Return the [x, y] coordinate for the center point of the cell that contains the specified text.  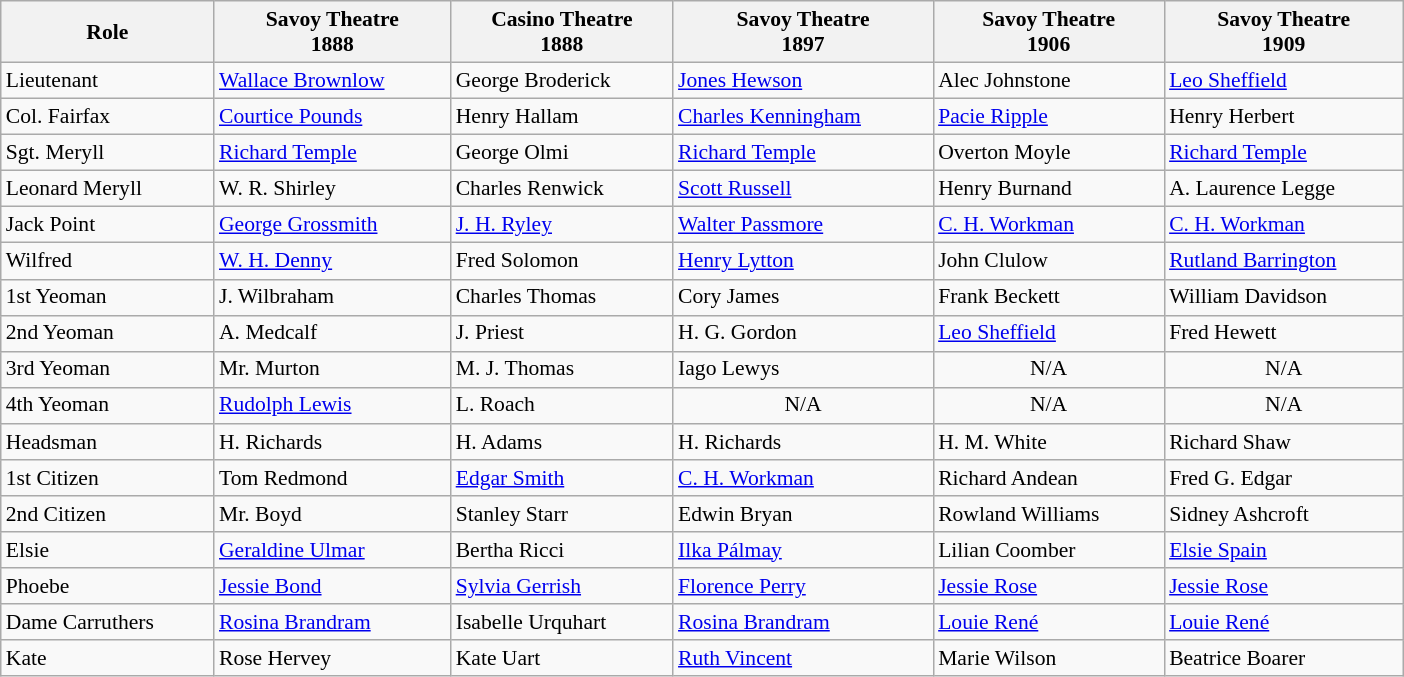
A. Medcalf [332, 333]
Fred G. Edgar [1284, 478]
Elsie Spain [1284, 550]
Richard Shaw [1284, 442]
Ilka Pálmay [803, 550]
Savoy Theatre1888 [332, 32]
H. M. White [1048, 442]
Charles Renwick [562, 189]
Headsman [108, 442]
Charles Thomas [562, 297]
Bertha Ricci [562, 550]
A. Laurence Legge [1284, 189]
2nd Citizen [108, 514]
Mr. Murton [332, 369]
Geraldine Ulmar [332, 550]
Alec Johnstone [1048, 81]
Edgar Smith [562, 478]
J. H. Ryley [562, 225]
Kate Uart [562, 658]
Fred Hewett [1284, 333]
Lieutenant [108, 81]
3rd Yeoman [108, 369]
2nd Yeoman [108, 333]
Kate [108, 658]
Rutland Barrington [1284, 261]
Jack Point [108, 225]
Courtice Pounds [332, 117]
W. H. Denny [332, 261]
W. R. Shirley [332, 189]
Iago Lewys [803, 369]
Jones Hewson [803, 81]
Richard Andean [1048, 478]
Mr. Boyd [332, 514]
Henry Hallam [562, 117]
George Broderick [562, 81]
Overton Moyle [1048, 153]
Henry Herbert [1284, 117]
J. Wilbraham [332, 297]
1st Yeoman [108, 297]
Dame Carruthers [108, 622]
Tom Redmond [332, 478]
H. Adams [562, 442]
Fred Solomon [562, 261]
Henry Burnand [1048, 189]
Col. Fairfax [108, 117]
Rowland Williams [1048, 514]
William Davidson [1284, 297]
Beatrice Boarer [1284, 658]
Ruth Vincent [803, 658]
Walter Passmore [803, 225]
Savoy Theatre1906 [1048, 32]
Sgt. Meryll [108, 153]
John Clulow [1048, 261]
Scott Russell [803, 189]
Florence Perry [803, 586]
Casino Theatre1888 [562, 32]
Elsie [108, 550]
Edwin Bryan [803, 514]
Rudolph Lewis [332, 406]
Pacie Ripple [1048, 117]
Phoebe [108, 586]
Leonard Meryll [108, 189]
Sidney Ashcroft [1284, 514]
George Olmi [562, 153]
Jessie Bond [332, 586]
Marie Wilson [1048, 658]
L. Roach [562, 406]
4th Yeoman [108, 406]
Lilian Coomber [1048, 550]
Rose Hervey [332, 658]
Savoy Theatre1897 [803, 32]
H. G. Gordon [803, 333]
Charles Kenningham [803, 117]
Isabelle Urquhart [562, 622]
1st Citizen [108, 478]
J. Priest [562, 333]
Role [108, 32]
M. J. Thomas [562, 369]
Frank Beckett [1048, 297]
Henry Lytton [803, 261]
Wilfred [108, 261]
George Grossmith [332, 225]
Wallace Brownlow [332, 81]
Stanley Starr [562, 514]
Savoy Theatre1909 [1284, 32]
Sylvia Gerrish [562, 586]
Cory James [803, 297]
